Return the (x, y) coordinate for the center point of the cell that contains the specified text.  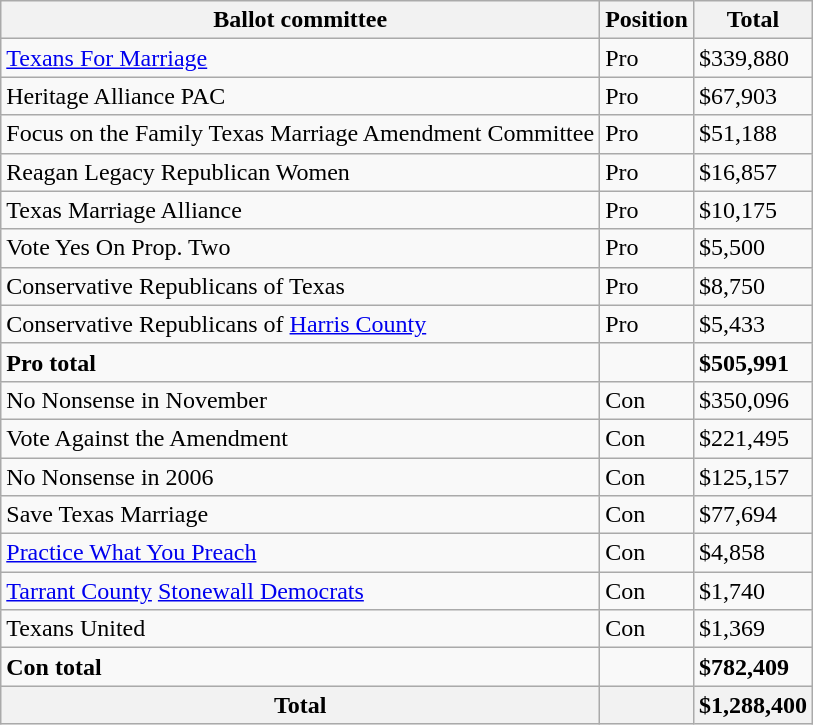
Con total (300, 667)
$339,880 (752, 58)
Heritage Alliance PAC (300, 96)
$8,750 (752, 286)
Ballot committee (300, 20)
Position (647, 20)
$5,433 (752, 324)
Focus on the Family Texas Marriage Amendment Committee (300, 134)
Vote Against the Amendment (300, 438)
$1,288,400 (752, 705)
Vote Yes On Prop. Two (300, 248)
$125,157 (752, 477)
Texas Marriage Alliance (300, 210)
Reagan Legacy Republican Women (300, 172)
$350,096 (752, 400)
$1,740 (752, 591)
Practice What You Preach (300, 553)
Pro total (300, 362)
$5,500 (752, 248)
Conservative Republicans of Harris County (300, 324)
$16,857 (752, 172)
$505,991 (752, 362)
Conservative Republicans of Texas (300, 286)
$4,858 (752, 553)
No Nonsense in 2006 (300, 477)
Texans United (300, 629)
$782,409 (752, 667)
$77,694 (752, 515)
$1,369 (752, 629)
$51,188 (752, 134)
$10,175 (752, 210)
Save Texas Marriage (300, 515)
Texans For Marriage (300, 58)
No Nonsense in November (300, 400)
Tarrant County Stonewall Democrats (300, 591)
$67,903 (752, 96)
$221,495 (752, 438)
